Capture the cell that displays the provided text and extract its [x, y] central coordinate. 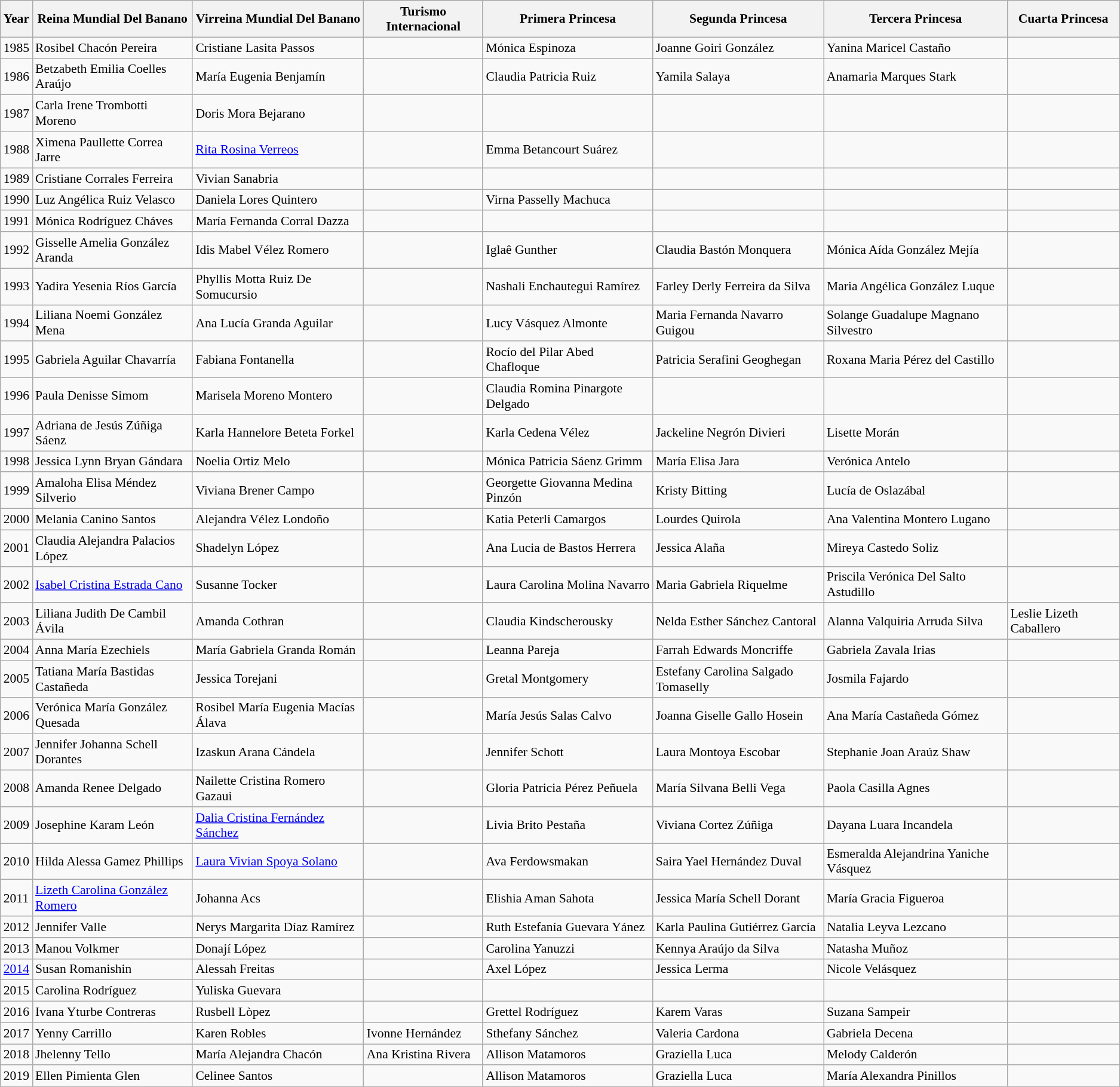
Yuliska Guevara [278, 991]
Livia Brito Pestaña [567, 825]
Verónica Antelo [916, 462]
Suzana Sampeir [916, 1012]
Natalia Leyva Lezcano [916, 927]
2000 [17, 520]
Rusbell Lòpez [278, 1012]
Lizeth Carolina González Romero [112, 898]
Lisette Morán [916, 432]
Nicole Velásquez [916, 969]
Isabel Cristina Estrada Cano [112, 584]
Leanna Pareja [567, 650]
Gabriela Decena [916, 1033]
Esmeralda Alejandrina Yaniche Vásquez [916, 861]
Mónica Aída González Mejía [916, 250]
2007 [17, 753]
Jessica Lerma [738, 969]
Virreina Mundial Del Banano [278, 19]
Luz Angélica Ruiz Velasco [112, 200]
Ellen Pimienta Glen [112, 1076]
Ana Kristina Rivera [424, 1055]
1990 [17, 200]
1992 [17, 250]
1989 [17, 179]
2002 [17, 584]
Claudia Patricia Ruiz [567, 76]
2010 [17, 861]
María Silvana Belli Vega [738, 788]
Phyllis Motta Ruiz De Somucursio [278, 287]
Idis Mabel Vélez Romero [278, 250]
1998 [17, 462]
1993 [17, 287]
Viviana Cortez Zúñiga [738, 825]
Primera Princesa [567, 19]
Reina Mundial Del Banano [112, 19]
2003 [17, 621]
1986 [17, 76]
Karem Varas [738, 1012]
Kristy Bitting [738, 491]
Emma Betancourt Suárez [567, 149]
2018 [17, 1055]
Vivian Sanabria [278, 179]
2014 [17, 969]
Ivonne Hernández [424, 1033]
Karla Hannelore Beteta Forkel [278, 432]
1996 [17, 397]
Stephanie Joan Araúz Shaw [916, 753]
Doris Mora Bejarano [278, 113]
Ana María Castañeda Gómez [916, 716]
1987 [17, 113]
2013 [17, 948]
Adriana de Jesús Zúñiga Sáenz [112, 432]
Anamaria Marques Stark [916, 76]
Melody Calderón [916, 1055]
Marisela Moreno Montero [278, 397]
Nelda Esther Sánchez Cantoral [738, 621]
2017 [17, 1033]
Yenny Carrillo [112, 1033]
Dayana Luara Incandela [916, 825]
Maria Angélica González Luque [916, 287]
1997 [17, 432]
1991 [17, 222]
Mónica Rodríguez Cháves [112, 222]
Jackeline Negrón Divieri [738, 432]
Noelia Ortiz Melo [278, 462]
Karen Robles [278, 1033]
María Alexandra Pinillos [916, 1076]
María Eugenia Benjamín [278, 76]
Nailette Cristina Romero Gazaui [278, 788]
Maria Fernanda Navarro Guigou [738, 323]
Grettel Rodríguez [567, 1012]
1985 [17, 48]
Amanda Cothran [278, 621]
Fabiana Fontanella [278, 360]
1999 [17, 491]
Jennifer Johanna Schell Dorantes [112, 753]
María Jesús Salas Calvo [567, 716]
Susan Romanishin [112, 969]
Cristiane Corrales Ferreira [112, 179]
Farrah Edwards Moncriffe [738, 650]
Anna María Ezechiels [112, 650]
Liliana Noemi González Mena [112, 323]
Izaskun Arana Cándela [278, 753]
Cuarta Princesa [1063, 19]
Nashali Enchautegui Ramírez [567, 287]
Carolina Yanuzzi [567, 948]
Ruth Estefanía Guevara Yánez [567, 927]
Saira Yael Hernández Duval [738, 861]
2005 [17, 678]
Nerys Margarita Díaz Ramírez [278, 927]
Jessica María Schell Dorant [738, 898]
Ana Lucía Granda Aguilar [278, 323]
Solange Guadalupe Magnano Silvestro [916, 323]
Georgette Giovanna Medina Pinzón [567, 491]
Josmila Fajardo [916, 678]
María Alejandra Chacón [278, 1055]
Laura Vivian Spoya Solano [278, 861]
1994 [17, 323]
María Gabriela Granda Román [278, 650]
Gloria Patricia Pérez Peñuela [567, 788]
Rosibel María Eugenia Macías Álava [278, 716]
Karla Paulina Gutiérrez García [738, 927]
Carolina Rodríguez [112, 991]
1995 [17, 360]
Laura Montoya Escobar [738, 753]
2019 [17, 1076]
Ximena Paullette Correa Jarre [112, 149]
2011 [17, 898]
Jennifer Valle [112, 927]
Joanna Giselle Gallo Hosein [738, 716]
María Gracia Figueroa [916, 898]
Iglaê Gunther [567, 250]
2004 [17, 650]
Viviana Brener Campo [278, 491]
Farley Derly Ferreira da Silva [738, 287]
1988 [17, 149]
Ana Valentina Montero Lugano [916, 520]
Patricia Serafini Geoghegan [738, 360]
Carla Irene Trombotti Moreno [112, 113]
Virna Passelly Machuca [567, 200]
Johanna Acs [278, 898]
Yanina Maricel Castaño [916, 48]
María Elisa Jara [738, 462]
Axel López [567, 969]
Leslie Lizeth Caballero [1063, 621]
Donají López [278, 948]
Dalia Cristina Fernández Sánchez [278, 825]
Manou Volkmer [112, 948]
Natasha Muñoz [916, 948]
Claudia Alejandra Palacios López [112, 548]
Mireya Castedo Soliz [916, 548]
Claudia Bastón Monquera [738, 250]
Claudia Kindscherousky [567, 621]
Jessica Alaña [738, 548]
Rocío del Pilar Abed Chafloque [567, 360]
Lucy Vásquez Almonte [567, 323]
Mónica Patricia Sáenz Grimm [567, 462]
Gabriela Zavala Irias [916, 650]
Shadelyn López [278, 548]
Amanda Renee Delgado [112, 788]
Rita Rosina Verreos [278, 149]
Tercera Princesa [916, 19]
Celinee Santos [278, 1076]
Roxana Maria Pérez del Castillo [916, 360]
Kennya Araújo da Silva [738, 948]
Ivana Yturbe Contreras [112, 1012]
Yamila Salaya [738, 76]
Alanna Valquiria Arruda Silva [916, 621]
Rosibel Chacón Pereira [112, 48]
María Fernanda Corral Dazza [278, 222]
Paola Casilla Agnes [916, 788]
Lucía de Oslazábal [916, 491]
Ava Ferdowsmakan [567, 861]
Gabriela Aguilar Chavarría [112, 360]
Verónica María González Quesada [112, 716]
Maria Gabriela Riquelme [738, 584]
Betzabeth Emilia Coelles Araújo [112, 76]
Turismo Internacional [424, 19]
Valeria Cardona [738, 1033]
2015 [17, 991]
2016 [17, 1012]
Daniela Lores Quintero [278, 200]
Amaloha Elisa Méndez Silverio [112, 491]
Mónica Espinoza [567, 48]
Claudia Romina Pinargote Delgado [567, 397]
Priscila Verónica Del Salto Astudillo [916, 584]
Melania Canino Santos [112, 520]
Alejandra Vélez Londoño [278, 520]
Tatiana María Bastidas Castañeda [112, 678]
Hilda Alessa Gamez Phillips [112, 861]
Jessica Torejani [278, 678]
2006 [17, 716]
Liliana Judith De Cambil Ávila [112, 621]
Sthefany Sánchez [567, 1033]
2009 [17, 825]
Gisselle Amelia González Aranda [112, 250]
Estefany Carolina Salgado Tomaselly [738, 678]
Laura Carolina Molina Navarro [567, 584]
Year [17, 19]
Jhelenny Tello [112, 1055]
2008 [17, 788]
Susanne Tocker [278, 584]
Yadira Yesenia Ríos García [112, 287]
2012 [17, 927]
Joanne Goiri González [738, 48]
Paula Denisse Simom [112, 397]
Jennifer Schott [567, 753]
Josephine Karam León [112, 825]
Gretal Montgomery [567, 678]
Segunda Princesa [738, 19]
Lourdes Quirola [738, 520]
2001 [17, 548]
Karla Cedena Vélez [567, 432]
Ana Lucia de Bastos Herrera [567, 548]
Elishia Aman Sahota [567, 898]
Katia Peterli Camargos [567, 520]
Cristiane Lasita Passos [278, 48]
Jessica Lynn Bryan Gándara [112, 462]
Alessah Freitas [278, 969]
